Scan for the cell matching the given text and deliver its [X, Y] coordinate at center. 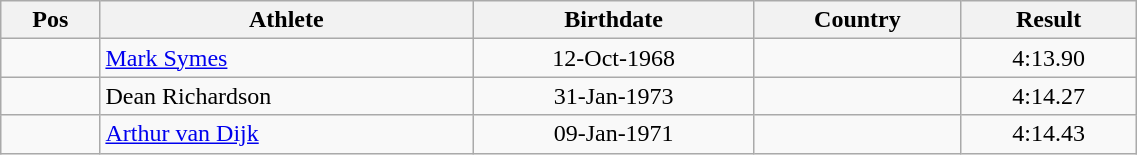
09-Jan-1971 [614, 134]
4:14.43 [1048, 134]
4:13.90 [1048, 58]
Pos [50, 20]
Birthdate [614, 20]
Dean Richardson [286, 96]
31-Jan-1973 [614, 96]
Arthur van Dijk [286, 134]
Country [857, 20]
Result [1048, 20]
4:14.27 [1048, 96]
Athlete [286, 20]
Mark Symes [286, 58]
12-Oct-1968 [614, 58]
